Scan for the cell matching the given text and deliver its [x, y] coordinate at center. 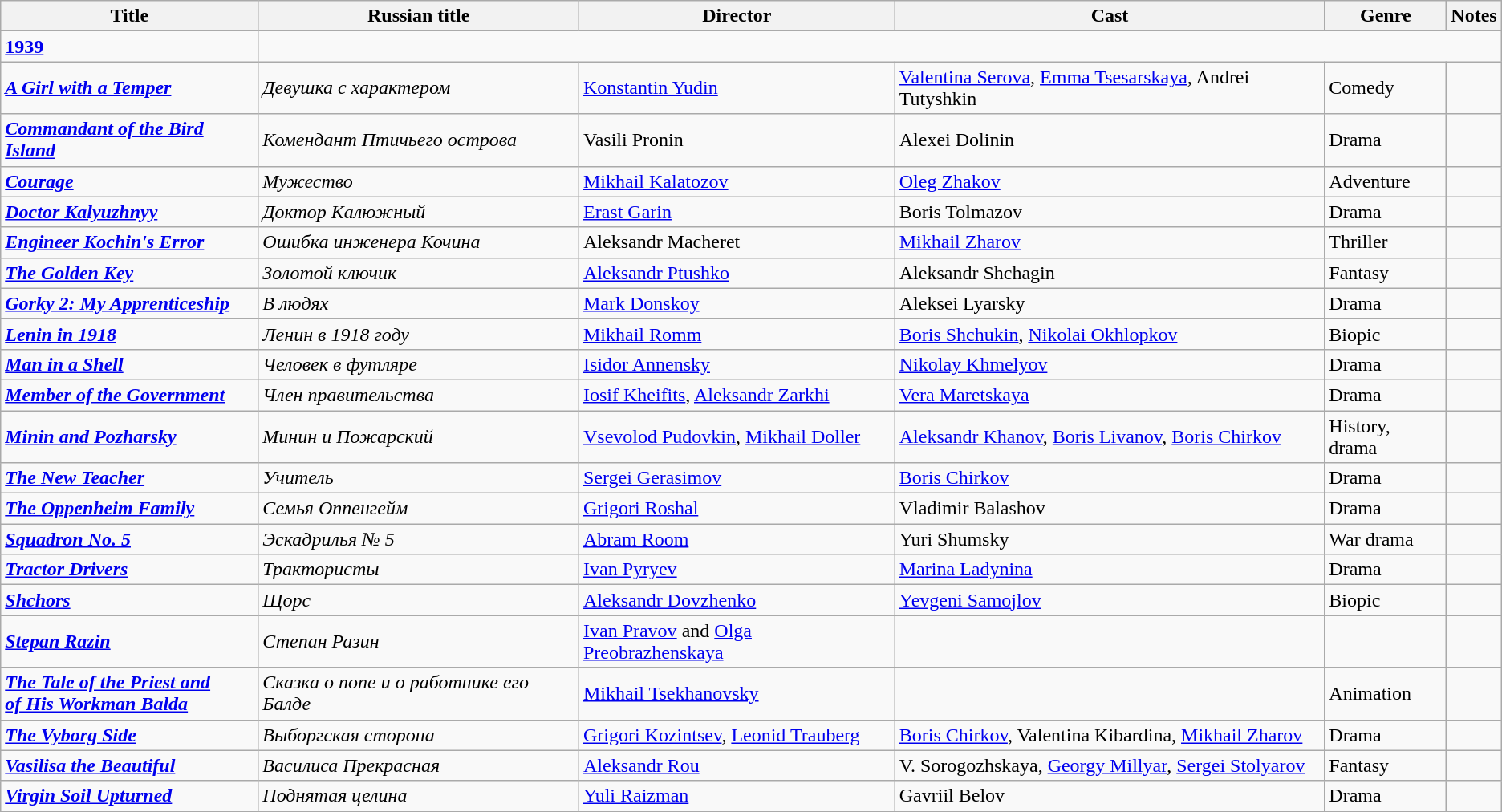
Engineer Kochin's Error [130, 242]
Aleksei Lyarsky [1110, 303]
Valentina Serova, Emma Tsesarskaya, Andrei Tutyshkin [1110, 88]
Gorky 2: My Apprenticeship [130, 303]
Grigori Kozintsev, Leonid Trauberg [737, 735]
Alexei Dolinin [1110, 140]
Aleksandr Dovzhenko [737, 600]
Минин и Пожарский [419, 436]
Isidor Annensky [737, 364]
Yuri Shumsky [1110, 539]
Squadron No. 5 [130, 539]
Vsevolod Pudovkin, Mikhail Doller [737, 436]
Thriller [1386, 242]
Aleksandr Macheret [737, 242]
Мужество [419, 181]
The New Teacher [130, 478]
Vasilisa the Beautiful [130, 765]
Mark Donskoy [737, 303]
Поднятая целина [419, 796]
Vladimir Balashov [1110, 509]
Doctor Kalyuzhnyy [130, 212]
Boris Shchukin, Nikolai Okhlopkov [1110, 334]
Василиса Прекрасная [419, 765]
The Golden Key [130, 273]
A Girl with a Temper [130, 88]
Aleksandr Khanov, Boris Livanov, Boris Chirkov [1110, 436]
1939 [130, 47]
Konstantin Yudin [737, 88]
Russian title [419, 16]
Shchors [130, 600]
Золотой ключик [419, 273]
Человек в футляре [419, 364]
Iosif Kheifits, Aleksandr Zarkhi [737, 395]
The Oppenheim Family [130, 509]
Animation [1386, 693]
Vasili Pronin [737, 140]
Mikhail Zharov [1110, 242]
Доктор Калюжный [419, 212]
Mikhail Romm [737, 334]
The Tale of the Priest andof His Workman Balda [130, 693]
Ленин в 1918 году [419, 334]
Notes [1474, 16]
Ошибка инженера Кочина [419, 242]
Трактористы [419, 570]
Minin and Pozharsky [130, 436]
Член правительства [419, 395]
Marina Ladynina [1110, 570]
Oleg Zhakov [1110, 181]
Member of the Government [130, 395]
Vera Maretskaya [1110, 395]
Director [737, 16]
Девушка с характером [419, 88]
Comedy [1386, 88]
Lenin in 1918 [130, 334]
Abram Room [737, 539]
Man in a Shell [130, 364]
Ivan Pyryev [737, 570]
Mikhail Tsekhanovsky [737, 693]
Gavriil Belov [1110, 796]
War drama [1386, 539]
Erast Garin [737, 212]
Adventure [1386, 181]
The Vyborg Side [130, 735]
Commandant of the Bird Island [130, 140]
Courage [130, 181]
Комендант Птичьего острова [419, 140]
Степан Разин [419, 642]
Mikhail Kalatozov [737, 181]
Учитель [419, 478]
Выборгская сторона [419, 735]
Ivan Pravov and Olga Preobrazhenskaya [737, 642]
Aleksandr Rou [737, 765]
Genre [1386, 16]
Yevgeni Samojlov [1110, 600]
Title [130, 16]
V. Sorogozhskaya, Georgy Millyar, Sergei Stolyarov [1110, 765]
Stepan Razin [130, 642]
Boris Tolmazov [1110, 212]
Aleksandr Shchagin [1110, 273]
Boris Chirkov [1110, 478]
Cast [1110, 16]
Grigori Roshal [737, 509]
Семья Оппенгейм [419, 509]
Sergei Gerasimov [737, 478]
History, drama [1386, 436]
Boris Chirkov, Valentina Kibardina, Mikhail Zharov [1110, 735]
Эскадрилья № 5 [419, 539]
Virgin Soil Upturned [130, 796]
Tractor Drivers [130, 570]
Сказка о попе и о работнике его Балде [419, 693]
В людях [419, 303]
Yuli Raizman [737, 796]
Aleksandr Ptushko [737, 273]
Щорс [419, 600]
Nikolay Khmelyov [1110, 364]
